Detect which cell encompasses the target text, then output its (x, y) center coordinate. 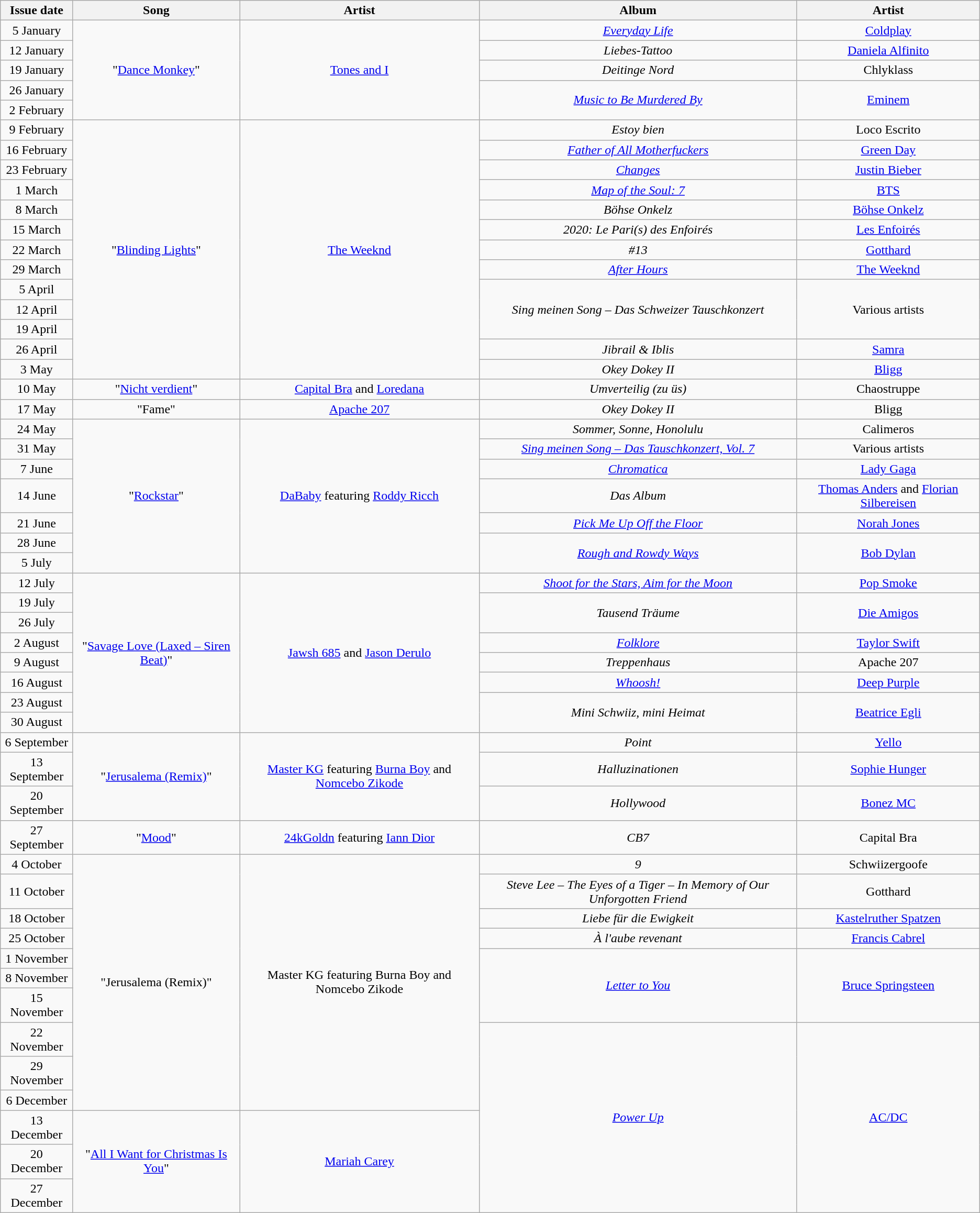
4 October (37, 864)
12 January (37, 50)
3 May (37, 369)
8 November (37, 978)
8 March (37, 209)
Father of All Motherfuckers (638, 150)
6 September (37, 742)
Bob Dylan (888, 553)
27 September (37, 837)
Deitinge Nord (638, 70)
Jawsh 685 and Jason Derulo (359, 653)
Das Album (638, 495)
22 March (37, 250)
11 October (37, 891)
24 May (37, 429)
26 January (37, 90)
24kGoldn featuring Iann Dior (359, 837)
Letter to You (638, 985)
14 June (37, 495)
16 February (37, 150)
20 December (37, 1162)
Deep Purple (888, 682)
"Savage Love (Laxed – Siren Beat)" (156, 653)
2020: Le Pari(s) des Enfoirés (638, 229)
Map of the Soul: 7 (638, 190)
7 June (37, 469)
29 November (37, 1074)
Sommer, Sonne, Honolulu (638, 429)
Capital Bra (888, 837)
5 July (37, 563)
Chaostruppe (888, 389)
Liebes-Tattoo (638, 50)
"Fame" (156, 409)
22 November (37, 1039)
23 August (37, 702)
AC/DC (888, 1118)
10 May (37, 389)
Francis Cabrel (888, 938)
Yello (888, 742)
Schwiizergoofe (888, 864)
Daniela Alfinito (888, 50)
Sing meinen Song – Das Tauschkonzert, Vol. 7 (638, 449)
"Nicht verdient" (156, 389)
Jibrail & Iblis (638, 349)
Calimeros (888, 429)
Treppenhaus (638, 663)
19 January (37, 70)
Mariah Carey (359, 1162)
19 July (37, 603)
Bruce Springsteen (888, 985)
Green Day (888, 150)
18 October (37, 918)
13 September (37, 769)
Norah Jones (888, 523)
Tausend Träume (638, 613)
"Dance Monkey" (156, 70)
Samra (888, 349)
Taylor Swift (888, 643)
1 March (37, 190)
5 April (37, 290)
20 September (37, 803)
Die Amigos (888, 613)
Point (638, 742)
15 March (37, 229)
27 December (37, 1195)
Pop Smoke (888, 583)
13 December (37, 1127)
À l'aube revenant (638, 938)
6 December (37, 1100)
31 May (37, 449)
Umverteilig (zu üs) (638, 389)
Power Up (638, 1118)
"All I Want for Christmas Is You" (156, 1162)
Steve Lee – The Eyes of a Tiger – In Memory of Our Unforgotten Friend (638, 891)
#13 (638, 250)
Music to Be Murdered By (638, 100)
17 May (37, 409)
BTS (888, 190)
23 February (37, 170)
Eminem (888, 100)
Estoy bien (638, 130)
5 January (37, 30)
12 July (37, 583)
21 June (37, 523)
Tones and I (359, 70)
Issue date (37, 10)
Folklore (638, 643)
Chromatica (638, 469)
Beatrice Egli (888, 712)
Mini Schwiiz, mini Heimat (638, 712)
Changes (638, 170)
Everyday Life (638, 30)
"Rockstar" (156, 495)
Bonez MC (888, 803)
30 August (37, 722)
Chlyklass (888, 70)
26 July (37, 623)
DaBaby featuring Roddy Ricch (359, 495)
19 April (37, 329)
CB7 (638, 837)
Thomas Anders and Florian Silbereisen (888, 495)
Pick Me Up Off the Floor (638, 523)
Whoosh! (638, 682)
Song (156, 10)
Kastelruther Spatzen (888, 918)
"Blinding Lights" (156, 249)
Sing meinen Song – Das Schweizer Tauschkonzert (638, 310)
2 February (37, 110)
9 February (37, 130)
28 June (37, 543)
12 April (37, 310)
26 April (37, 349)
"Mood" (156, 837)
Coldplay (888, 30)
29 March (37, 270)
Shoot for the Stars, Aim for the Moon (638, 583)
After Hours (638, 270)
Album (638, 10)
Les Enfoirés (888, 229)
Loco Escrito (888, 130)
9 August (37, 663)
15 November (37, 1006)
2 August (37, 643)
Justin Bieber (888, 170)
Capital Bra and Loredana (359, 389)
Sophie Hunger (888, 769)
Rough and Rowdy Ways (638, 553)
25 October (37, 938)
1 November (37, 958)
Lady Gaga (888, 469)
Halluzinationen (638, 769)
16 August (37, 682)
9 (638, 864)
Hollywood (638, 803)
Liebe für die Ewigkeit (638, 918)
